Search for the cell housing the specified text and yield its [X, Y] center coordinate. 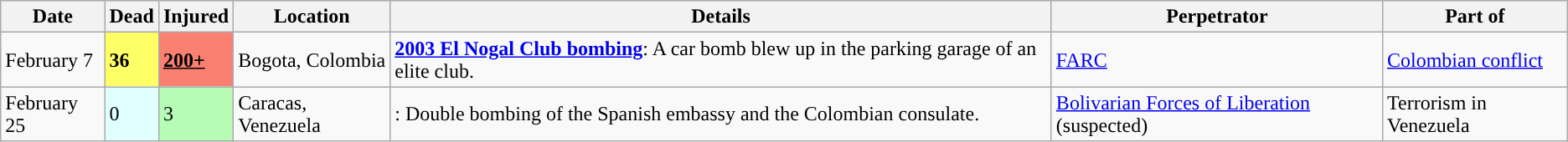
200+ [196, 60]
Location [312, 17]
Perpetrator [1216, 17]
3 [196, 114]
Dead [132, 17]
FARC [1216, 60]
0 [132, 114]
Bogota, Colombia [312, 60]
Caracas, Venezuela [312, 114]
Colombian conflict [1474, 60]
Bolivarian Forces of Liberation (suspected) [1216, 114]
Part of [1474, 17]
Injured [196, 17]
February 7 [53, 60]
Terrorism in Venezuela [1474, 114]
Details [721, 17]
Date [53, 17]
36 [132, 60]
: Double bombing of the Spanish embassy and the Colombian consulate. [721, 114]
February 25 [53, 114]
2003 El Nogal Club bombing: A car bomb blew up in the parking garage of an elite club. [721, 60]
